Pinpoint the cell where the given text exists, returning its (X, Y) midpoint coordinate. 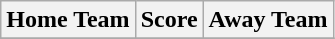
Score (169, 20)
Away Team (268, 20)
Home Team (68, 20)
